Locate the cell with the specified text and output its (x, y) center coordinate. 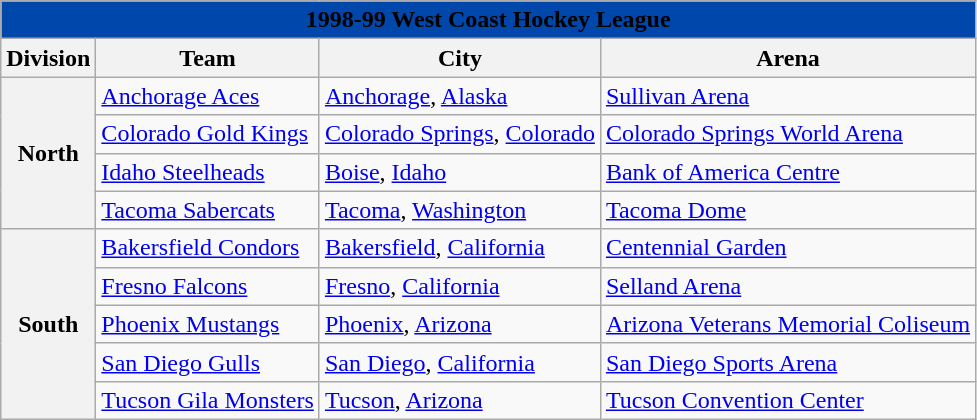
Bank of America Centre (788, 172)
South (48, 324)
Tacoma Dome (788, 210)
Idaho Steelheads (208, 172)
Division (48, 58)
Team (208, 58)
Tucson Gila Monsters (208, 400)
Phoenix, Arizona (460, 324)
Boise, Idaho (460, 172)
Fresno Falcons (208, 286)
Fresno, California (460, 286)
Colorado Springs, Colorado (460, 134)
Sullivan Arena (788, 96)
Arena (788, 58)
Colorado Springs World Arena (788, 134)
Phoenix Mustangs (208, 324)
North (48, 153)
Tucson Convention Center (788, 400)
City (460, 58)
1998-99 West Coast Hockey League (488, 20)
Bakersfield Condors (208, 248)
Tacoma Sabercats (208, 210)
Centennial Garden (788, 248)
Tacoma, Washington (460, 210)
Arizona Veterans Memorial Coliseum (788, 324)
Anchorage Aces (208, 96)
San Diego Sports Arena (788, 362)
Anchorage, Alaska (460, 96)
Bakersfield, California (460, 248)
San Diego Gulls (208, 362)
Selland Arena (788, 286)
San Diego, California (460, 362)
Colorado Gold Kings (208, 134)
Tucson, Arizona (460, 400)
